For the text-containing cell, return its midpoint in (X, Y) coordinate format. 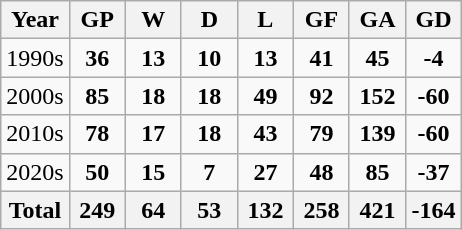
36 (97, 58)
2000s (35, 96)
GP (97, 20)
GA (377, 20)
41 (321, 58)
78 (97, 134)
15 (153, 172)
2020s (35, 172)
258 (321, 210)
48 (321, 172)
421 (377, 210)
W (153, 20)
GF (321, 20)
43 (265, 134)
-4 (434, 58)
79 (321, 134)
64 (153, 210)
17 (153, 134)
49 (265, 96)
-164 (434, 210)
7 (209, 172)
45 (377, 58)
Total (35, 210)
139 (377, 134)
249 (97, 210)
D (209, 20)
27 (265, 172)
2010s (35, 134)
10 (209, 58)
132 (265, 210)
-37 (434, 172)
92 (321, 96)
53 (209, 210)
L (265, 20)
50 (97, 172)
152 (377, 96)
GD (434, 20)
1990s (35, 58)
Year (35, 20)
